From the cell containing the given text, extract its center point as [x, y] coordinate. 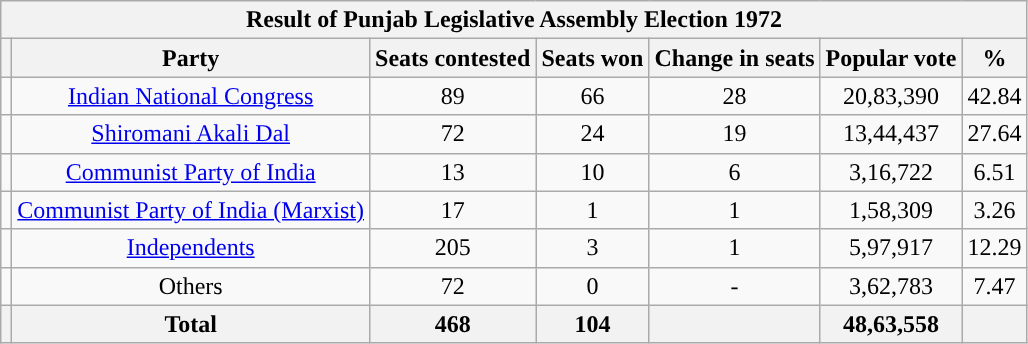
20,83,390 [891, 96]
5,97,917 [891, 248]
19 [734, 134]
Total [191, 324]
66 [592, 96]
12.29 [994, 248]
% [994, 58]
27.64 [994, 134]
Seats contested [453, 58]
3 [592, 248]
89 [453, 96]
- [734, 286]
10 [592, 172]
17 [453, 210]
Party [191, 58]
3.26 [994, 210]
Popular vote [891, 58]
Independents [191, 248]
6.51 [994, 172]
Change in seats [734, 58]
7.47 [994, 286]
Indian National Congress [191, 96]
13,44,437 [891, 134]
Others [191, 286]
205 [453, 248]
Result of Punjab Legislative Assembly Election 1972 [514, 20]
Communist Party of India (Marxist) [191, 210]
13 [453, 172]
24 [592, 134]
48,63,558 [891, 324]
3,62,783 [891, 286]
0 [592, 286]
Shiromani Akali Dal [191, 134]
1,58,309 [891, 210]
6 [734, 172]
468 [453, 324]
42.84 [994, 96]
28 [734, 96]
3,16,722 [891, 172]
Communist Party of India [191, 172]
Seats won [592, 58]
104 [592, 324]
